Return [x, y] of the center of cell containing provided text 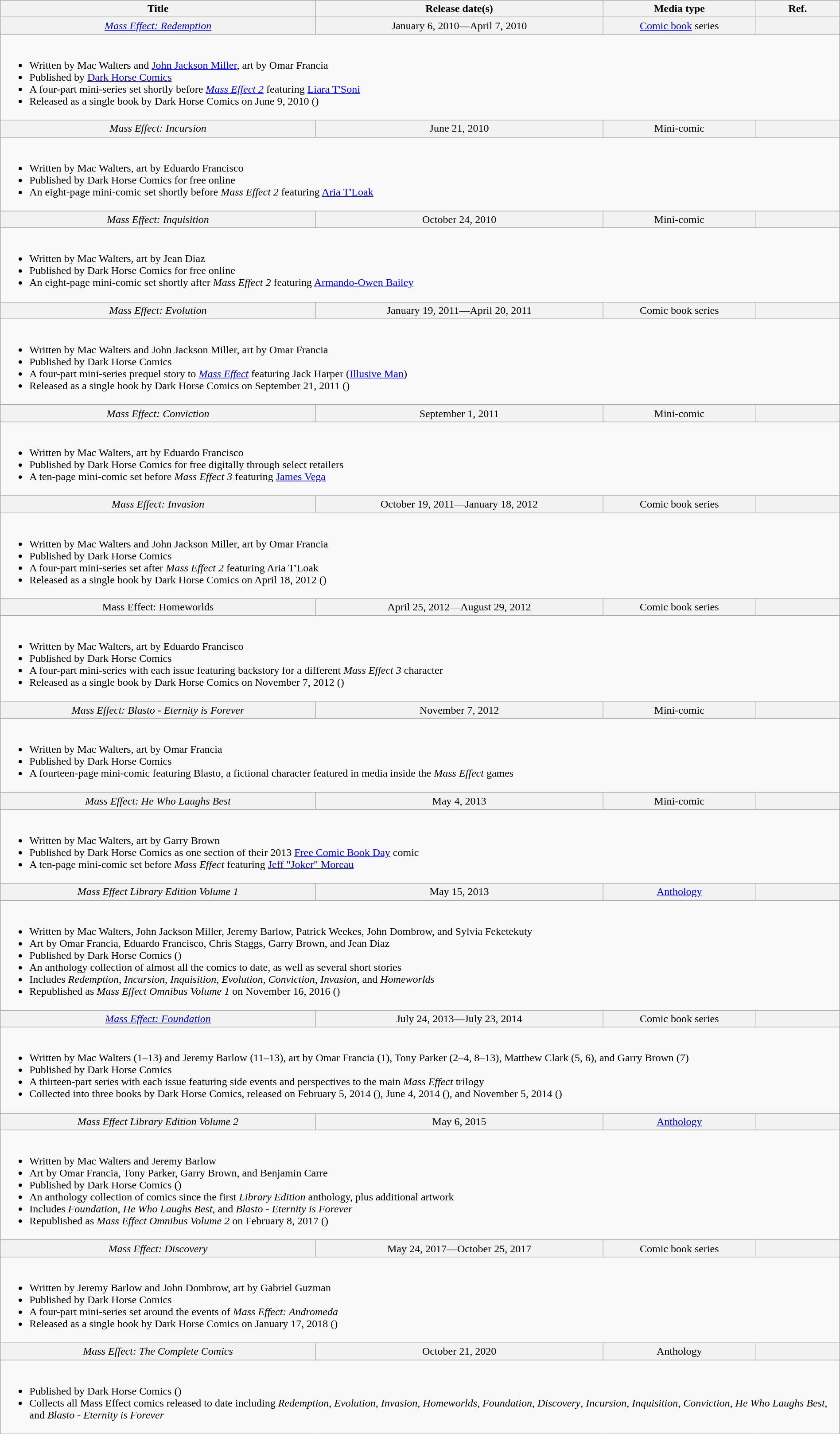
Title [158, 9]
Ref. [797, 9]
Mass Effect: Redemption [158, 26]
Mass Effect: Inquisition [158, 219]
Mass Effect: Invasion [158, 504]
October 19, 2011—January 18, 2012 [459, 504]
Mass Effect: Incursion [158, 129]
Mass Effect: The Complete Comics [158, 1351]
May 15, 2013 [459, 892]
Mass Effect Library Edition Volume 2 [158, 1121]
October 21, 2020 [459, 1351]
January 6, 2010—April 7, 2010 [459, 26]
Mass Effect: Discovery [158, 1248]
April 25, 2012—August 29, 2012 [459, 607]
November 7, 2012 [459, 710]
May 4, 2013 [459, 801]
Mass Effect: Foundation [158, 1019]
Mass Effect: Evolution [158, 310]
September 1, 2011 [459, 413]
Mass Effect: Conviction [158, 413]
Mass Effect: He Who Laughs Best [158, 801]
Media type [680, 9]
January 19, 2011—April 20, 2011 [459, 310]
October 24, 2010 [459, 219]
May 24, 2017—October 25, 2017 [459, 1248]
Mass Effect Library Edition Volume 1 [158, 892]
May 6, 2015 [459, 1121]
July 24, 2013—July 23, 2014 [459, 1019]
Release date(s) [459, 9]
June 21, 2010 [459, 129]
Mass Effect: Blasto - Eternity is Forever [158, 710]
Mass Effect: Homeworlds [158, 607]
